Output the (x, y) coordinate of the center of the cell containing the given text.  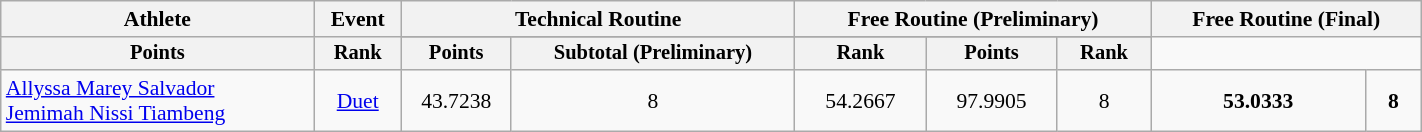
Athlete (158, 19)
Technical Routine (598, 19)
54.2667 (860, 100)
53.0333 (1258, 100)
Subtotal (Preliminary) (653, 54)
Allyssa Marey Salvador Jemimah Nissi Tiambeng (158, 100)
Duet (358, 100)
97.9905 (992, 100)
Event (358, 19)
Free Routine (Preliminary) (973, 19)
Free Routine (Final) (1286, 19)
43.7238 (456, 100)
